Search for the cell housing the specified text and yield its [x, y] center coordinate. 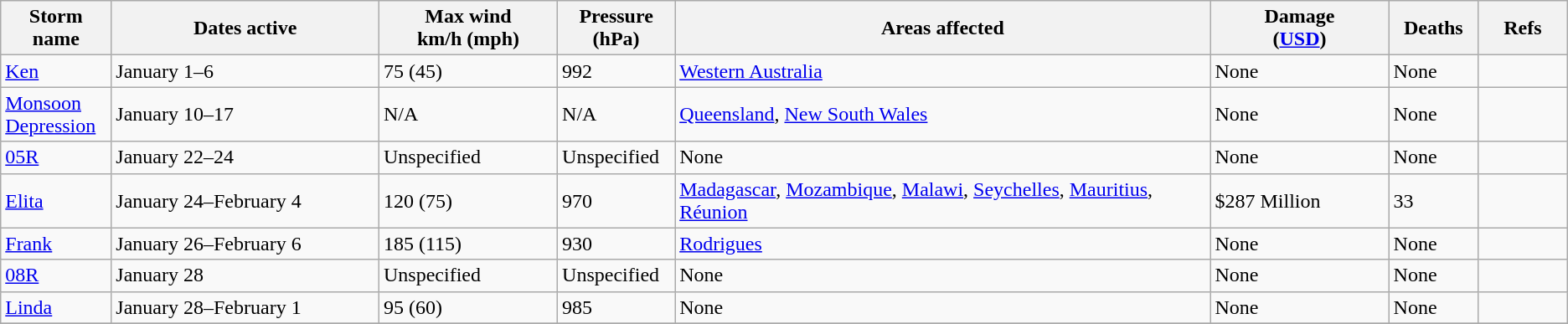
January 28 [245, 275]
985 [616, 307]
Linda [56, 307]
$287 Million [1300, 201]
Rodrigues [943, 244]
Madagascar, Mozambique, Malawi, Seychelles, Mauritius, Réunion [943, 201]
185 (115) [467, 244]
75 (45) [467, 71]
992 [616, 71]
33 [1434, 201]
05R [56, 157]
January 26–February 6 [245, 244]
Pressure(hPa) [616, 28]
Storm name [56, 28]
Dates active [245, 28]
Areas affected [943, 28]
January 10–17 [245, 114]
930 [616, 244]
Queensland, New South Wales [943, 114]
Frank [56, 244]
January 24–February 4 [245, 201]
970 [616, 201]
Damage(USD) [1300, 28]
Elita [56, 201]
95 (60) [467, 307]
January 1–6 [245, 71]
Deaths [1434, 28]
January 28–February 1 [245, 307]
Monsoon Depression [56, 114]
January 22–24 [245, 157]
08R [56, 275]
Max windkm/h (mph) [467, 28]
120 (75) [467, 201]
Refs [1523, 28]
Ken [56, 71]
Western Australia [943, 71]
